Search for the cell housing the specified text and yield its [X, Y] center coordinate. 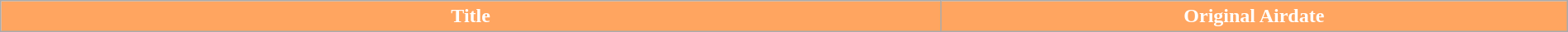
Original Airdate [1254, 16]
Title [471, 16]
